Detect which cell encompasses the target text, then output its [x, y] center coordinate. 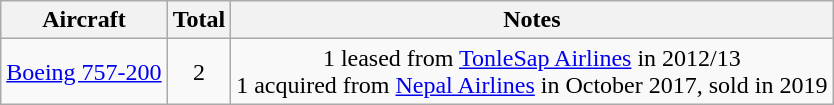
1 leased from TonleSap Airlines in 2012/13 1 acquired from Nepal Airlines in October 2017, sold in 2019 [532, 72]
Aircraft [84, 20]
Total [199, 20]
2 [199, 72]
Boeing 757-200 [84, 72]
Notes [532, 20]
